For the text-containing cell, return its midpoint in (X, Y) coordinate format. 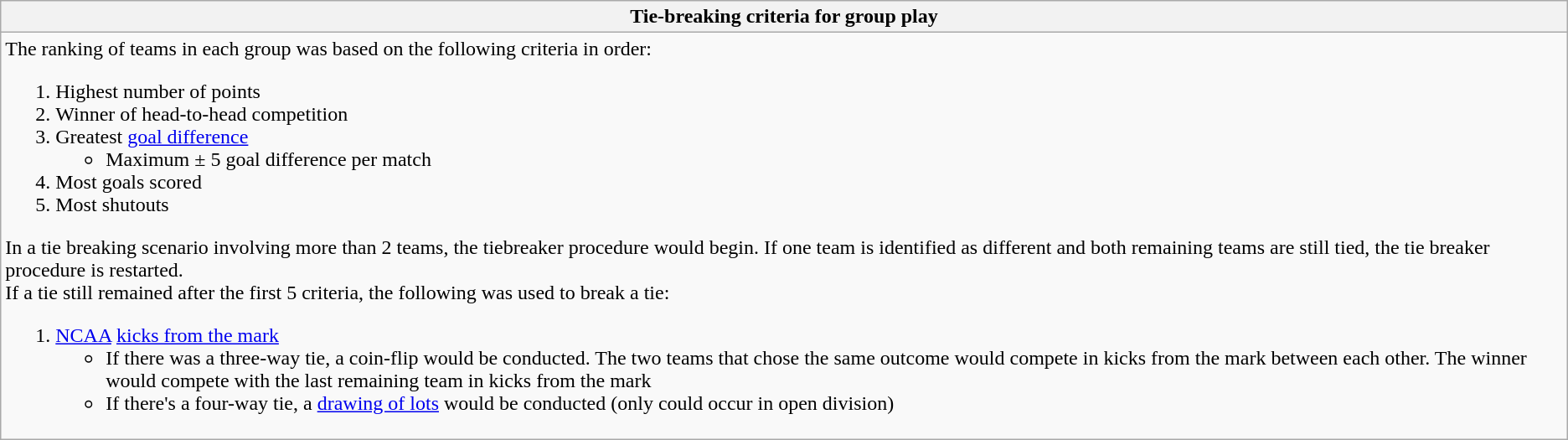
Tie-breaking criteria for group play (784, 17)
